Determine the (X, Y) coordinate at the center of the cell enclosing the given text.  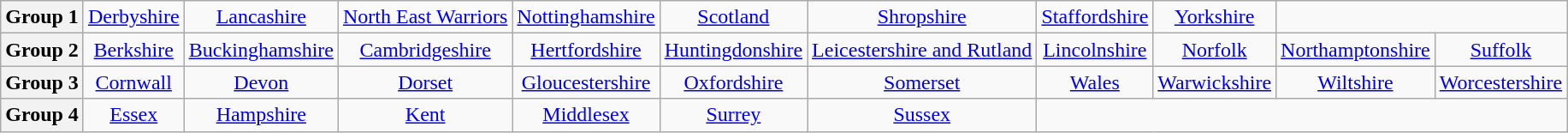
Dorset (424, 82)
Berkshire (133, 50)
Staffordshire (1095, 17)
Surrey (733, 115)
Group 3 (43, 82)
Essex (133, 115)
Middlesex (586, 115)
Sussex (922, 115)
Huntingdonshire (733, 50)
Gloucestershire (586, 82)
Devon (261, 82)
Northamptonshire (1356, 50)
Norfolk (1215, 50)
Warwickshire (1215, 82)
Group 2 (43, 50)
Group 1 (43, 17)
Lancashire (261, 17)
Wiltshire (1356, 82)
Scotland (733, 17)
Cambridgeshire (424, 50)
Somerset (922, 82)
Hampshire (261, 115)
North East Warriors (424, 17)
Buckinghamshire (261, 50)
Suffolk (1500, 50)
Group 4 (43, 115)
Cornwall (133, 82)
Hertfordshire (586, 50)
Derbyshire (133, 17)
Worcestershire (1500, 82)
Nottinghamshire (586, 17)
Wales (1095, 82)
Yorkshire (1215, 17)
Shropshire (922, 17)
Kent (424, 115)
Lincolnshire (1095, 50)
Oxfordshire (733, 82)
Leicestershire and Rutland (922, 50)
